Return (X, Y) of the center of cell containing provided text 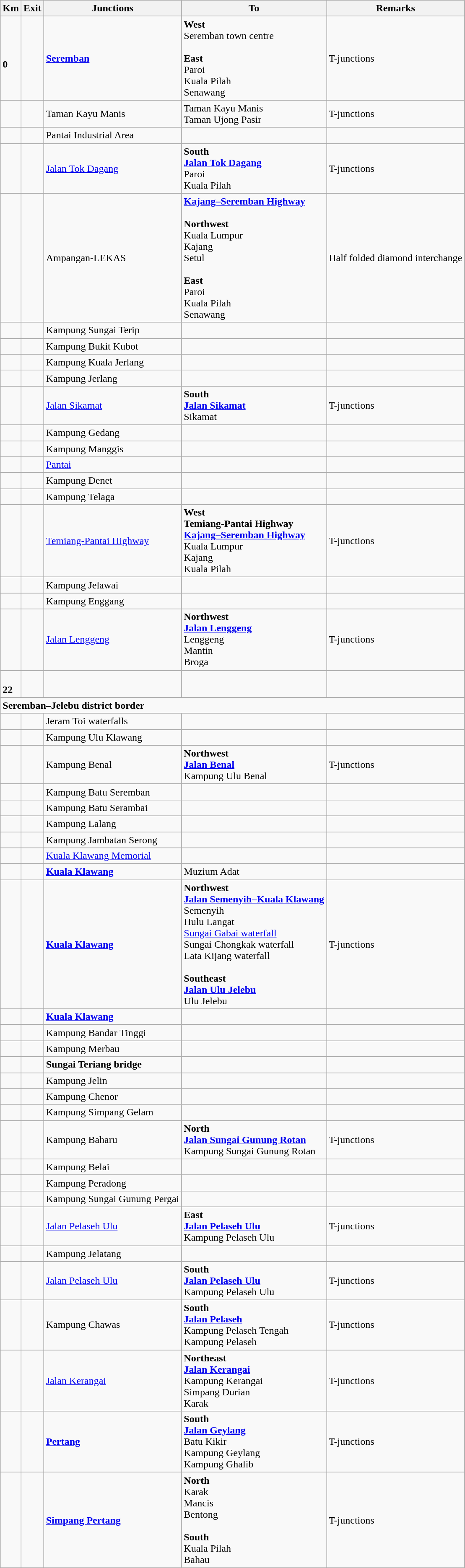
Kampung Gedang (112, 433)
Km (11, 8)
Kampung Batu Serambai (112, 808)
Kampung Chenor (112, 1096)
West Seremban town centreEast Paroi Kuala Pilah Senawang (254, 58)
Pertang (112, 1442)
Simpang Pertang (112, 1520)
Northwest Jalan BenalKampung Ulu Benal (254, 765)
Seremban–Jelebu district border (232, 705)
Jalan Lenggeng (112, 640)
South Jalan PelasehKampung Pelaseh TengahKampung Pelaseh (254, 1325)
Sungai Teriang bridge (112, 1065)
East Jalan Pelaseh UluKampung Pelaseh Ulu (254, 1226)
North Karak Mancis BentongSouth Kuala Pilah Bahau (254, 1520)
Jalan Tok Dagang (112, 168)
Kampung Kuala Jerlang (112, 362)
Kampung Lalang (112, 824)
Jeram Toi waterfalls (112, 721)
West Temiang-Pantai Highway Kajang–Seremban HighwayKuala LumpurKajangKuala Pilah (254, 541)
Exit (32, 8)
22 (11, 684)
Kampung Bukit Kubot (112, 346)
0 (11, 58)
Pantai (112, 465)
Kampung Bandar Tinggi (112, 1033)
Kampung Baharu (112, 1140)
Junctions (112, 8)
North Jalan Sungai Gunung RotanKampung Sungai Gunung Rotan (254, 1140)
Muzium Adat (254, 872)
Seremban (112, 58)
Northeast Jalan Kerangai Kampung Kerangai Simpang Durian Karak (254, 1381)
Kampung Merbau (112, 1049)
Taman Kayu Manis (112, 114)
Kuala Klawang Memorial (112, 856)
Temiang-Pantai Highway (112, 541)
Kampung Batu Seremban (112, 792)
Kampung Jelawai (112, 585)
To (254, 8)
Pantai Industrial Area (112, 135)
Half folded diamond interchange (396, 258)
Kampung Enggang (112, 601)
South Jalan Pelaseh UluKampung Pelaseh Ulu (254, 1281)
Kampung Jerlang (112, 378)
Jalan Kerangai (112, 1381)
Kampung Ulu Klawang (112, 737)
Northwest Jalan LenggengLenggengMantinBroga (254, 640)
Kampung Benal (112, 765)
Kampung Sungai Terip (112, 330)
Kampung Manggis (112, 449)
Kampung Jelin (112, 1081)
Kampung Telaga (112, 497)
Ampangan-LEKAS (112, 258)
Kampung Peradong (112, 1183)
Kampung Jambatan Serong (112, 840)
Kampung Simpang Gelam (112, 1112)
South Jalan SikamatSikamat (254, 405)
Remarks (396, 8)
Taman Kayu ManisTaman Ujong Pasir (254, 114)
Jalan Sikamat (112, 405)
South Jalan Tok Dagang Paroi Kuala Pilah (254, 168)
Kampung Belai (112, 1167)
Kajang–Seremban HighwayNorthwestKuala LumpurKajangSetulEastParoiKuala PilahSenawang (254, 258)
South Jalan Geylang Batu KikirKampung GeylangKampung Ghalib (254, 1442)
Kampung Denet (112, 481)
Kampung Jelatang (112, 1254)
Kampung Sungai Gunung Pergai (112, 1199)
Kampung Chawas (112, 1325)
